For the text-containing cell, return its midpoint in (X, Y) coordinate format. 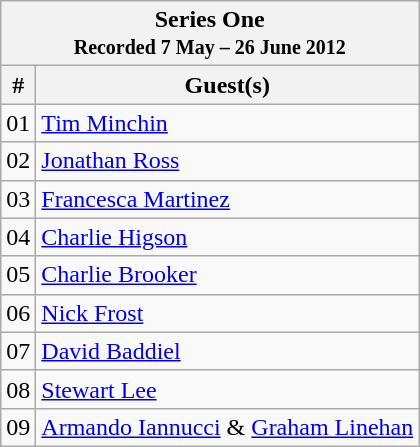
David Baddiel (228, 351)
Series OneRecorded 7 May – 26 June 2012 (210, 34)
08 (18, 389)
02 (18, 161)
Francesca Martinez (228, 199)
Tim Minchin (228, 123)
Guest(s) (228, 85)
Jonathan Ross (228, 161)
Charlie Brooker (228, 275)
06 (18, 313)
Stewart Lee (228, 389)
# (18, 85)
04 (18, 237)
03 (18, 199)
01 (18, 123)
07 (18, 351)
Nick Frost (228, 313)
Armando Iannucci & Graham Linehan (228, 427)
09 (18, 427)
Charlie Higson (228, 237)
05 (18, 275)
